Find where the given text appears and provide that cell's center as [X, Y] coordinate. 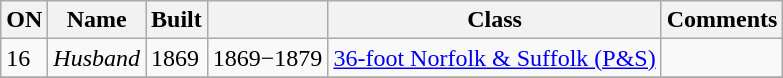
Class [494, 20]
1869−1879 [268, 58]
1869 [177, 58]
ON [24, 20]
16 [24, 58]
Built [177, 20]
36-foot Norfolk & Suffolk (P&S) [494, 58]
Husband [97, 58]
Comments [722, 20]
Name [97, 20]
